Return (X, Y) of the center of cell containing provided text 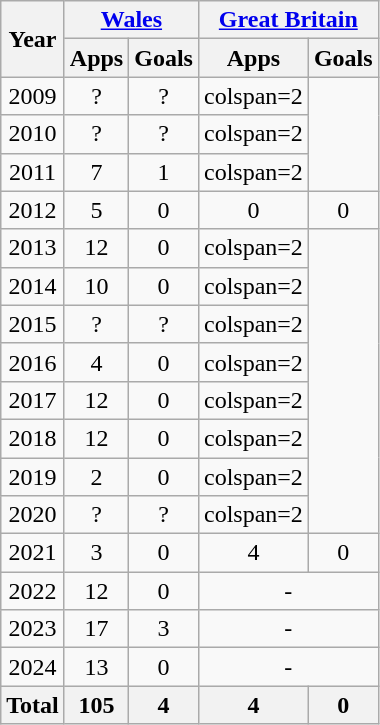
1 (164, 172)
2017 (33, 400)
5 (96, 210)
2021 (33, 553)
2009 (33, 96)
7 (96, 172)
2023 (33, 629)
2019 (33, 477)
Year (33, 39)
Great Britain (288, 20)
10 (96, 286)
2018 (33, 438)
Total (33, 705)
2 (96, 477)
Wales (131, 20)
2020 (33, 515)
2013 (33, 248)
2022 (33, 591)
17 (96, 629)
2014 (33, 286)
2016 (33, 362)
13 (96, 667)
2010 (33, 134)
2024 (33, 667)
2015 (33, 324)
2012 (33, 210)
2011 (33, 172)
105 (96, 705)
